Output the [X, Y] coordinate of the center of the cell containing the given text.  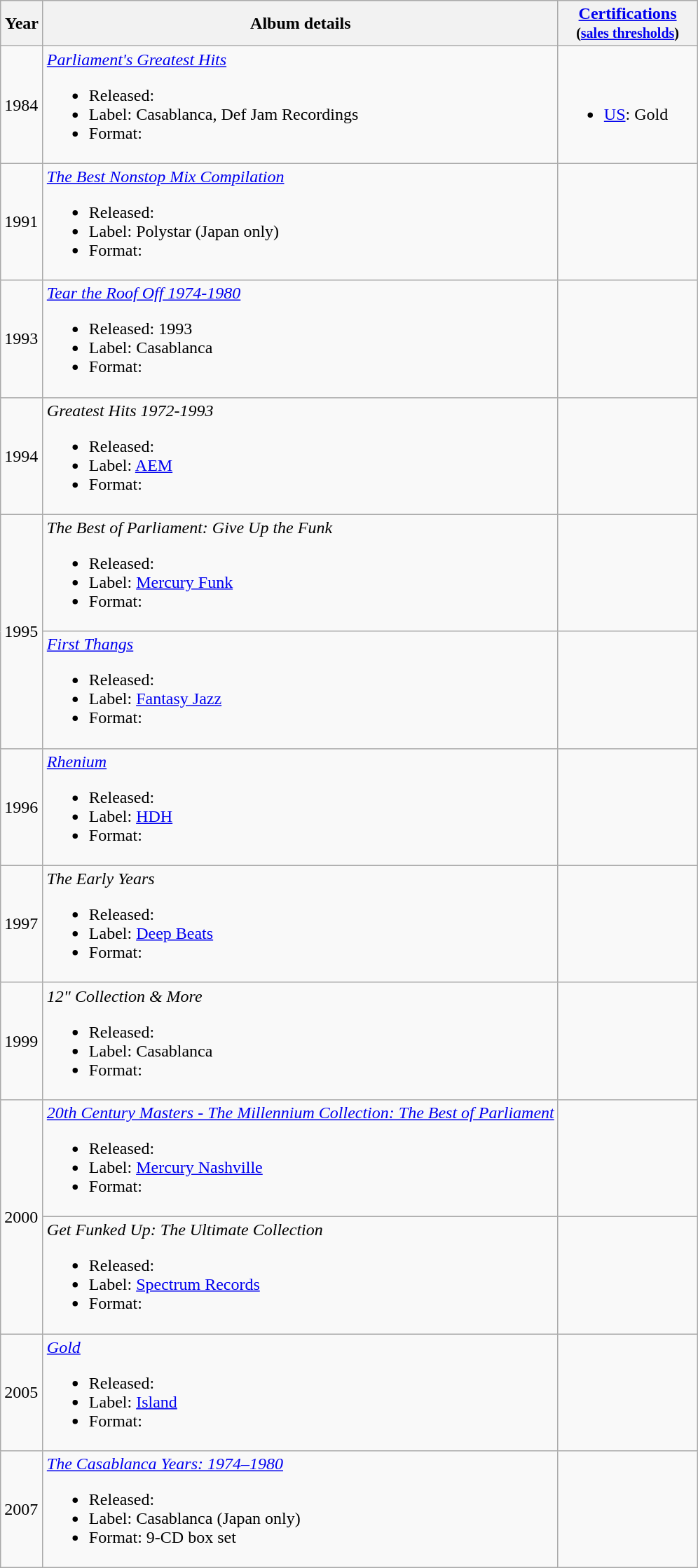
The Early YearsReleased:Label: Deep BeatsFormat: [300, 923]
Year [22, 24]
The Casablanca Years: 1974–1980Released:Label: Casablanca (Japan only)Format: 9-CD box set [300, 1509]
20th Century Masters - The Millennium Collection: The Best of ParliamentReleased:Label: Mercury NashvilleFormat: [300, 1157]
12" Collection & MoreReleased:Label: CasablancaFormat: [300, 1041]
2000 [22, 1216]
The Best of Parliament: Give Up the FunkReleased:Label: Mercury FunkFormat: [300, 573]
1993 [22, 339]
1995 [22, 631]
2007 [22, 1509]
Get Funked Up: The Ultimate CollectionReleased:Label: Spectrum RecordsFormat: [300, 1275]
1997 [22, 923]
1994 [22, 455]
Parliament's Greatest HitsReleased:Label: Casablanca, Def Jam RecordingsFormat: [300, 105]
Tear the Roof Off 1974-1980Released: 1993Label: CasablancaFormat: [300, 339]
First ThangsReleased:Label: Fantasy JazzFormat: [300, 689]
2005 [22, 1393]
GoldReleased:Label: IslandFormat: [300, 1393]
1984 [22, 105]
1996 [22, 807]
The Best Nonstop Mix CompilationReleased:Label: Polystar (Japan only)Format: [300, 221]
1999 [22, 1041]
Certifications(sales thresholds) [628, 24]
RheniumReleased:Label: HDHFormat: [300, 807]
1991 [22, 221]
Album details [300, 24]
Greatest Hits 1972-1993Released:Label: AEMFormat: [300, 455]
US: Gold [628, 105]
